Capture the cell that displays the provided text and extract its (X, Y) central coordinate. 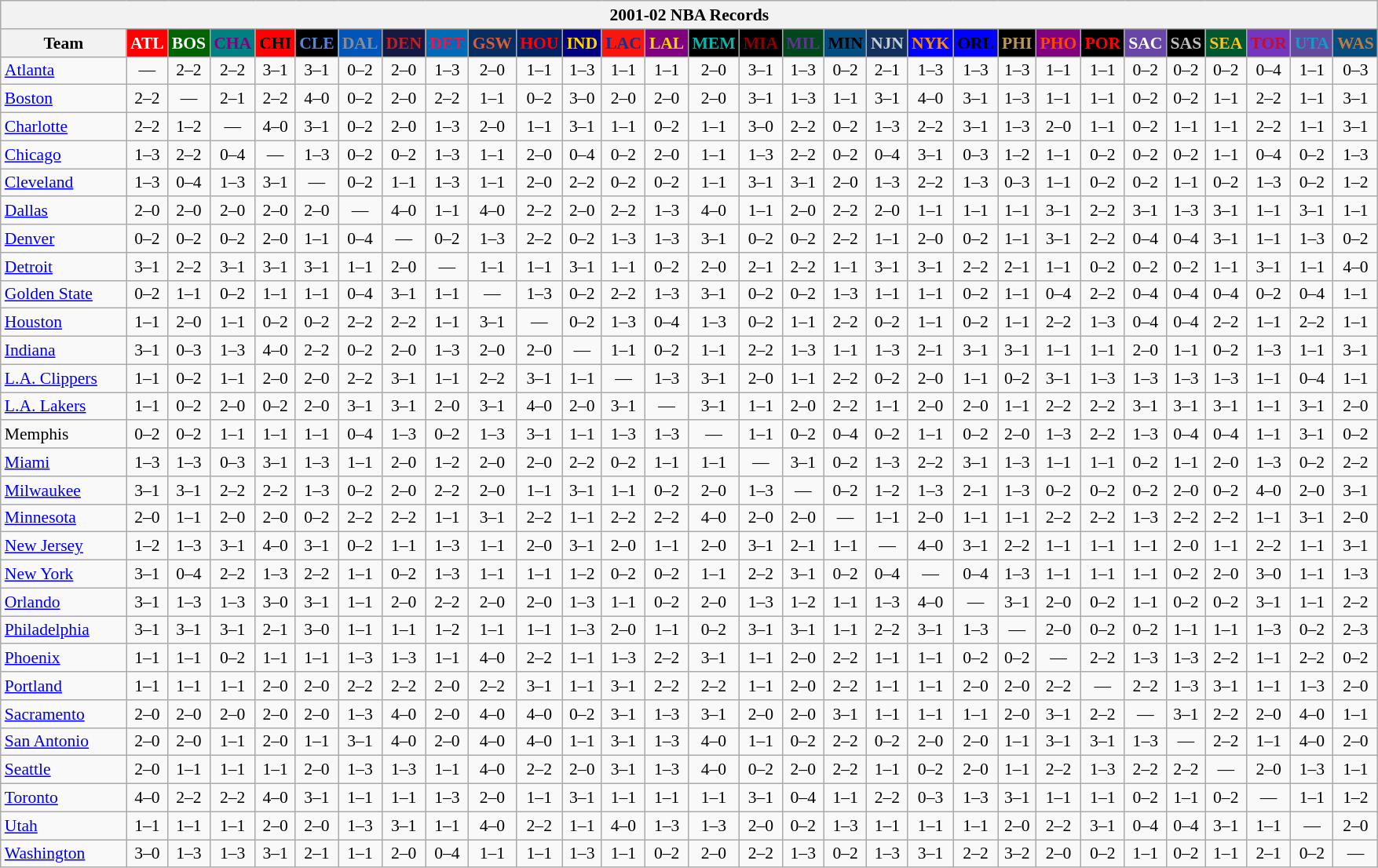
Dallas (64, 211)
CLE (317, 43)
Memphis (64, 435)
SEA (1226, 43)
LAC (623, 43)
Indiana (64, 351)
UTA (1312, 43)
Charlotte (64, 127)
Sacramento (64, 714)
Phoenix (64, 658)
Denver (64, 239)
DAL (360, 43)
3–2 (1018, 854)
New Jersey (64, 546)
HOU (539, 43)
SAS (1186, 43)
MIA (761, 43)
Utah (64, 826)
Miami (64, 462)
2–3 (1355, 630)
Philadelphia (64, 630)
Atlanta (64, 71)
San Antonio (64, 742)
NJN (887, 43)
Detroit (64, 267)
MIL (802, 43)
MIN (845, 43)
L.A. Lakers (64, 407)
New York (64, 574)
GSW (493, 43)
CHI (275, 43)
Team (64, 43)
Golden State (64, 294)
MEM (713, 43)
Washington (64, 854)
TOR (1269, 43)
Milwaukee (64, 491)
L.A. Clippers (64, 378)
Houston (64, 323)
POR (1102, 43)
Orlando (64, 602)
IND (582, 43)
Cleveland (64, 183)
CHA (232, 43)
2001-02 NBA Records (689, 15)
DEN (404, 43)
DET (448, 43)
WAS (1355, 43)
PHO (1058, 43)
Seattle (64, 770)
PHI (1018, 43)
BOS (188, 43)
NYK (930, 43)
LAL (667, 43)
ATL (148, 43)
Toronto (64, 798)
Minnesota (64, 518)
Boston (64, 99)
Chicago (64, 155)
Portland (64, 686)
SAC (1145, 43)
ORL (975, 43)
